Search for the cell housing the specified text and yield its (x, y) center coordinate. 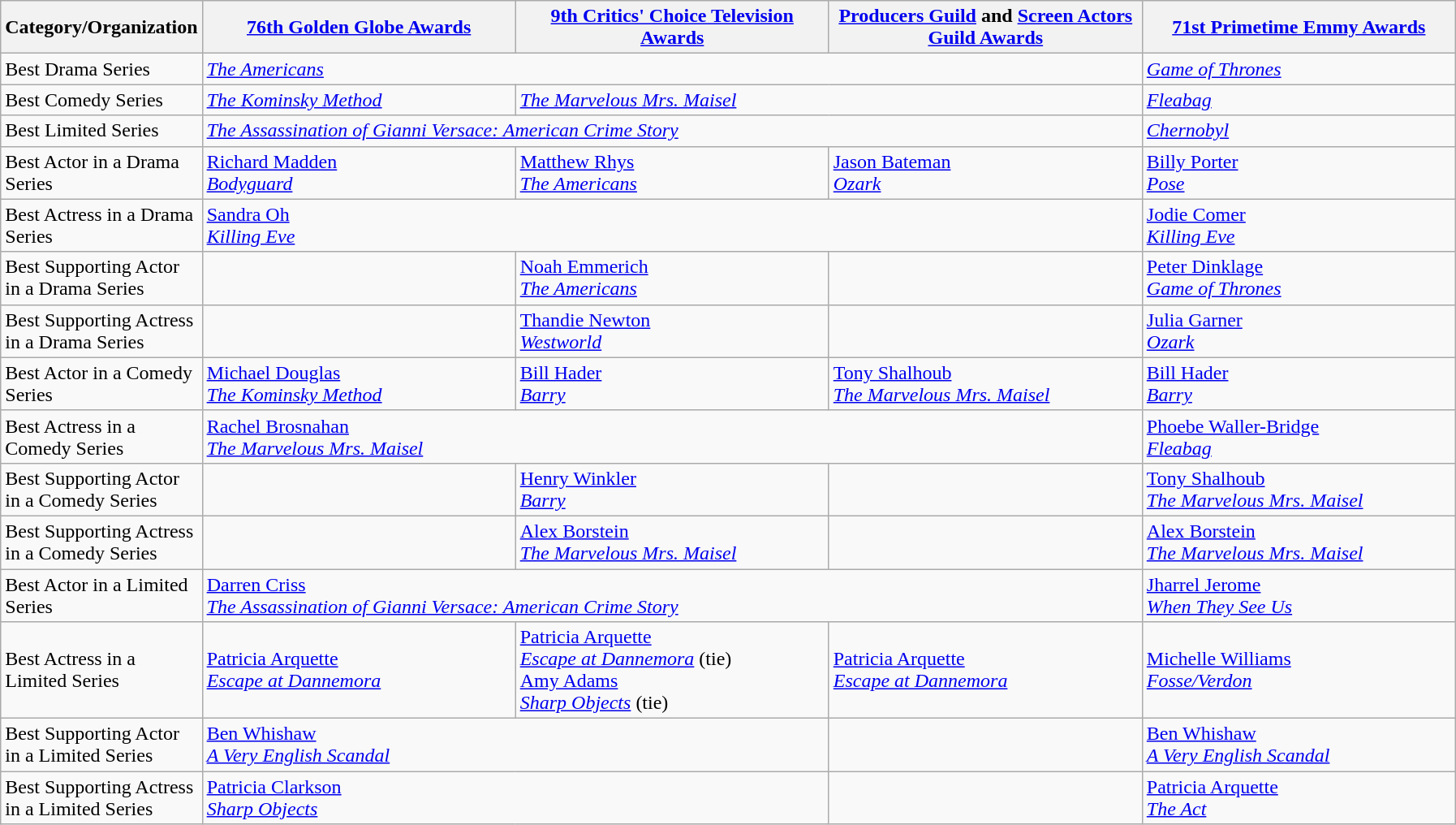
Richard MaddenBodyguard (359, 172)
Henry WinklerBarry (672, 489)
The Marvelous Mrs. Maisel (829, 100)
Best Supporting Actor in a Comedy Series (101, 489)
76th Golden Globe Awards (359, 28)
Best Limited Series (101, 131)
71st Primetime Emmy Awards (1299, 28)
Michelle WilliamsFosse/Verdon (1299, 671)
Best Comedy Series (101, 100)
Best Actor in a Limited Series (101, 594)
Thandie NewtonWestworld (672, 331)
Jason BatemanOzark (985, 172)
Best Supporting Actor in a Limited Series (101, 745)
The Assassination of Gianni Versace: American Crime Story (672, 131)
Julia GarnerOzark (1299, 331)
Rachel BrosnahanThe Marvelous Mrs. Maisel (672, 437)
Best Supporting Actress in a Comedy Series (101, 542)
Best Drama Series (101, 69)
Fleabag (1299, 100)
Producers Guild and Screen Actors Guild Awards (985, 28)
Best Actor in a Comedy Series (101, 383)
Category/Organization (101, 28)
Peter DinklageGame of Thrones (1299, 278)
Best Actor in a Drama Series (101, 172)
Best Supporting Actress in a Limited Series (101, 797)
Best Supporting Actor in a Drama Series (101, 278)
Billy PorterPose (1299, 172)
Best Actress in a Limited Series (101, 671)
Darren CrissThe Assassination of Gianni Versace: American Crime Story (672, 594)
Patricia ArquetteThe Act (1299, 797)
Michael DouglasThe Kominsky Method (359, 383)
Patricia ClarksonSharp Objects (515, 797)
Patricia ArquetteEscape at Dannemora (tie)Amy AdamsSharp Objects (tie) (672, 671)
Phoebe Waller-BridgeFleabag (1299, 437)
Best Actress in a Comedy Series (101, 437)
Sandra OhKilling Eve (672, 226)
9th Critics' Choice Television Awards (672, 28)
Best Actress in a Drama Series (101, 226)
Noah EmmerichThe Americans (672, 278)
Jodie ComerKilling Eve (1299, 226)
Jharrel JeromeWhen They See Us (1299, 594)
The Americans (672, 69)
Chernobyl (1299, 131)
The Kominsky Method (359, 100)
Matthew RhysThe Americans (672, 172)
Best Supporting Actress in a Drama Series (101, 331)
Game of Thrones (1299, 69)
